Search for the cell housing the specified text and yield its (x, y) center coordinate. 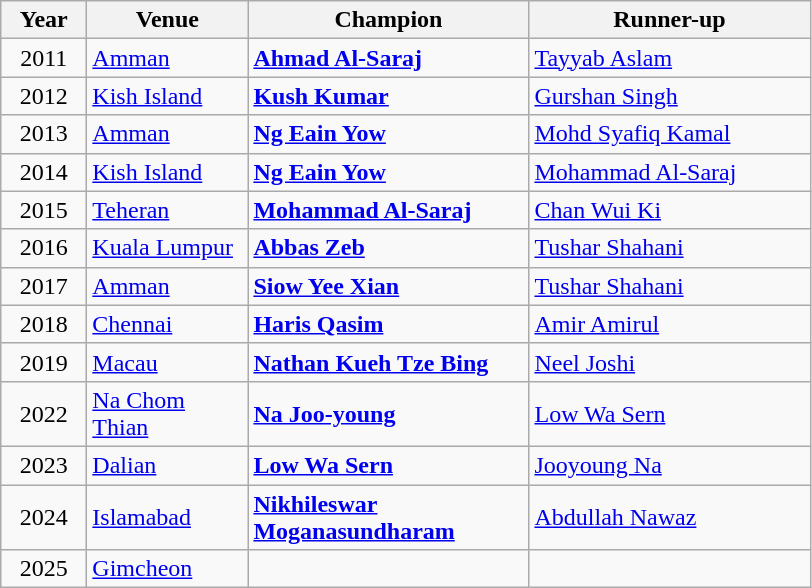
Abdullah Nawaz (670, 516)
Champion (388, 20)
2019 (44, 362)
Nikhileswar Moganasundharam (388, 516)
Runner-up (670, 20)
Ahmad Al-Saraj (388, 58)
2016 (44, 248)
Neel Joshi (670, 362)
2024 (44, 516)
2015 (44, 210)
Kuala Lumpur (168, 248)
2025 (44, 569)
2014 (44, 172)
Tayyab Aslam (670, 58)
2017 (44, 286)
Kush Kumar (388, 96)
2011 (44, 58)
Teheran (168, 210)
2023 (44, 465)
Chan Wui Ki (670, 210)
Gurshan Singh (670, 96)
Macau (168, 362)
Year (44, 20)
2022 (44, 414)
Gimcheon (168, 569)
Nathan Kueh Tze Bing (388, 362)
Jooyoung Na (670, 465)
2018 (44, 324)
Dalian (168, 465)
Chennai (168, 324)
Mohd Syafiq Kamal (670, 134)
Abbas Zeb (388, 248)
Islamabad (168, 516)
Siow Yee Xian (388, 286)
Haris Qasim (388, 324)
Na Chom Thian (168, 414)
Venue (168, 20)
2012 (44, 96)
Amir Amirul (670, 324)
Na Joo-young (388, 414)
2013 (44, 134)
